Return [x, y] of the center of cell containing provided text 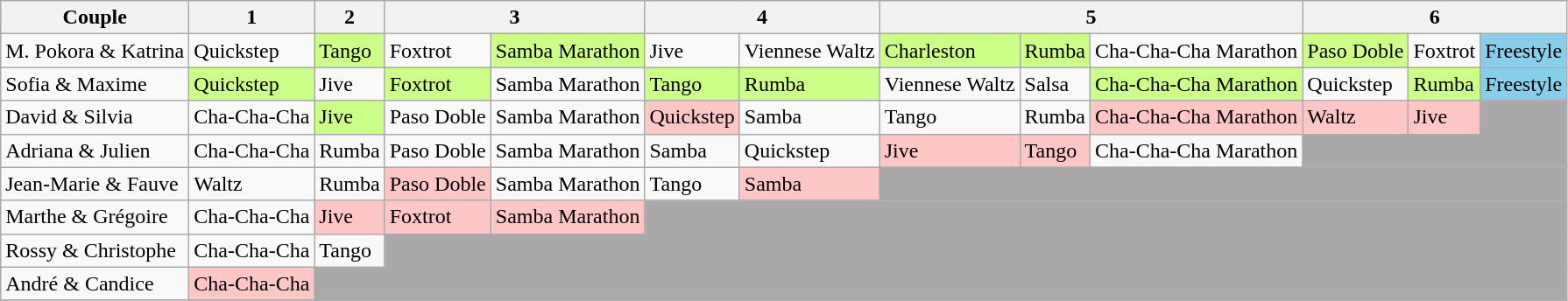
1 [252, 17]
Jean-Marie & Fauve [95, 184]
Marthe & Grégoire [95, 217]
4 [762, 17]
M. Pokora & Katrina [95, 51]
6 [1435, 17]
3 [515, 17]
Charleston [950, 51]
André & Candice [95, 283]
2 [350, 17]
Rossy & Christophe [95, 250]
David & Silvia [95, 117]
5 [1091, 17]
Adriana & Julien [95, 150]
Sofia & Maxime [95, 84]
Salsa [1055, 84]
Couple [95, 17]
